Scan for the cell matching the given text and deliver its (x, y) coordinate at center. 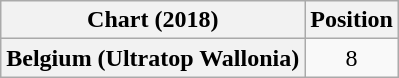
Belgium (Ultratop Wallonia) (153, 58)
Position (352, 20)
8 (352, 58)
Chart (2018) (153, 20)
